Capture the cell that displays the provided text and extract its [X, Y] central coordinate. 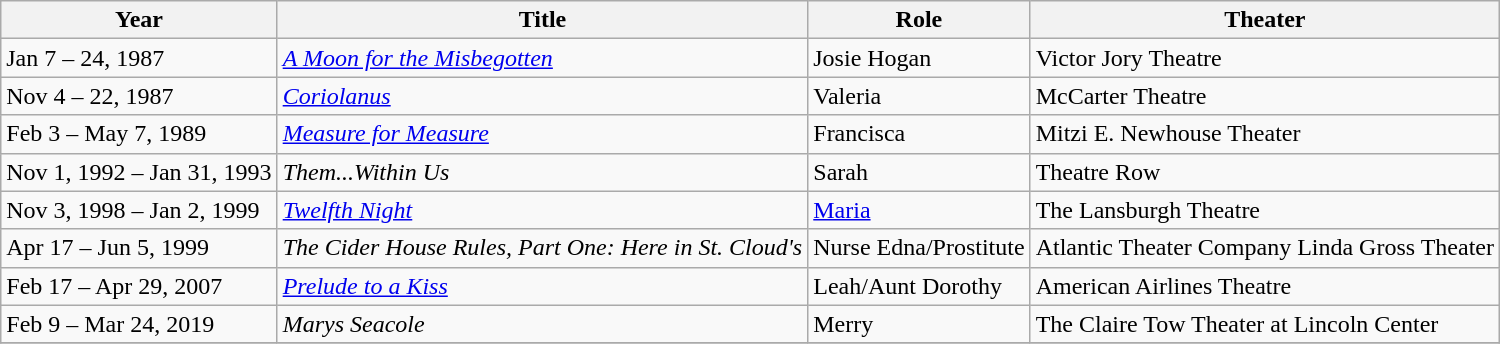
Nov 1, 1992 – Jan 31, 1993 [139, 172]
Maria [919, 210]
Twelfth Night [542, 210]
Nov 4 – 22, 1987 [139, 96]
Theater [1264, 20]
Sarah [919, 172]
Nurse Edna/Prostitute [919, 248]
Role [919, 20]
Coriolanus [542, 96]
Theatre Row [1264, 172]
Jan 7 – 24, 1987 [139, 58]
Francisca [919, 134]
Nov 3, 1998 – Jan 2, 1999 [139, 210]
The Cider House Rules, Part One: Here in St. Cloud's [542, 248]
Josie Hogan [919, 58]
Atlantic Theater Company Linda Gross Theater [1264, 248]
Prelude to a Kiss [542, 286]
Mitzi E. Newhouse Theater [1264, 134]
Leah/Aunt Dorothy [919, 286]
Apr 17 – Jun 5, 1999 [139, 248]
Marys Seacole [542, 324]
The Claire Tow Theater at Lincoln Center [1264, 324]
Merry [919, 324]
Feb 17 – Apr 29, 2007 [139, 286]
Measure for Measure [542, 134]
Year [139, 20]
American Airlines Theatre [1264, 286]
Title [542, 20]
A Moon for the Misbegotten [542, 58]
Valeria [919, 96]
McCarter Theatre [1264, 96]
Feb 3 – May 7, 1989 [139, 134]
The Lansburgh Theatre [1264, 210]
Feb 9 – Mar 24, 2019 [139, 324]
Them...Within Us [542, 172]
Victor Jory Theatre [1264, 58]
